Extract the (X, Y) coordinate from the center of the cell holding the provided text.  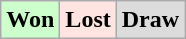
Won (30, 20)
Draw (150, 20)
Lost (88, 20)
